Provide the [x, y] coordinate of the cell's center where the given text is located.  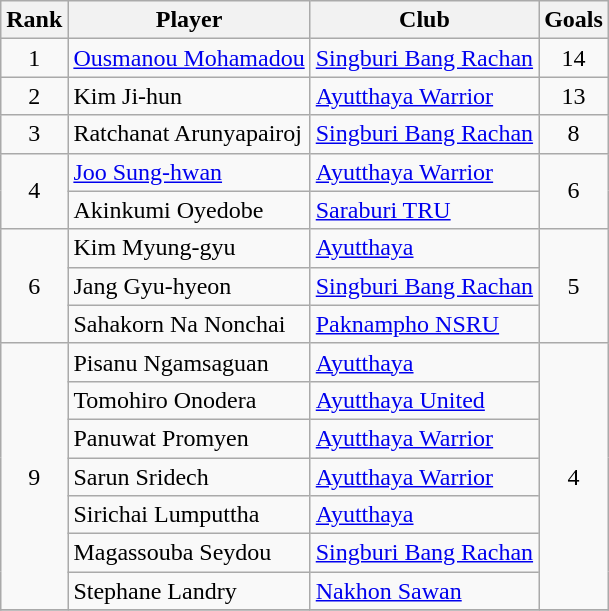
Panuwat Promyen [189, 438]
8 [574, 134]
Saraburi TRU [424, 210]
5 [574, 286]
Club [424, 20]
Kim Myung-gyu [189, 248]
13 [574, 96]
Paknampho NSRU [424, 324]
Sarun Sridech [189, 477]
Player [189, 20]
Ratchanat Arunyapairoj [189, 134]
Sahakorn Na Nonchai [189, 324]
1 [34, 58]
Sirichai Lumputtha [189, 515]
9 [34, 476]
Joo Sung-hwan [189, 172]
3 [34, 134]
Ayutthaya United [424, 400]
2 [34, 96]
Rank [34, 20]
Ousmanou Mohamadou [189, 58]
14 [574, 58]
Goals [574, 20]
Nakhon Sawan [424, 591]
Kim Ji-hun [189, 96]
Magassouba Seydou [189, 553]
Stephane Landry [189, 591]
Jang Gyu-hyeon [189, 286]
Tomohiro Onodera [189, 400]
Akinkumi Oyedobe [189, 210]
Pisanu Ngamsaguan [189, 362]
